Identify which cell holds the provided text, then report its [X, Y] central coordinate. 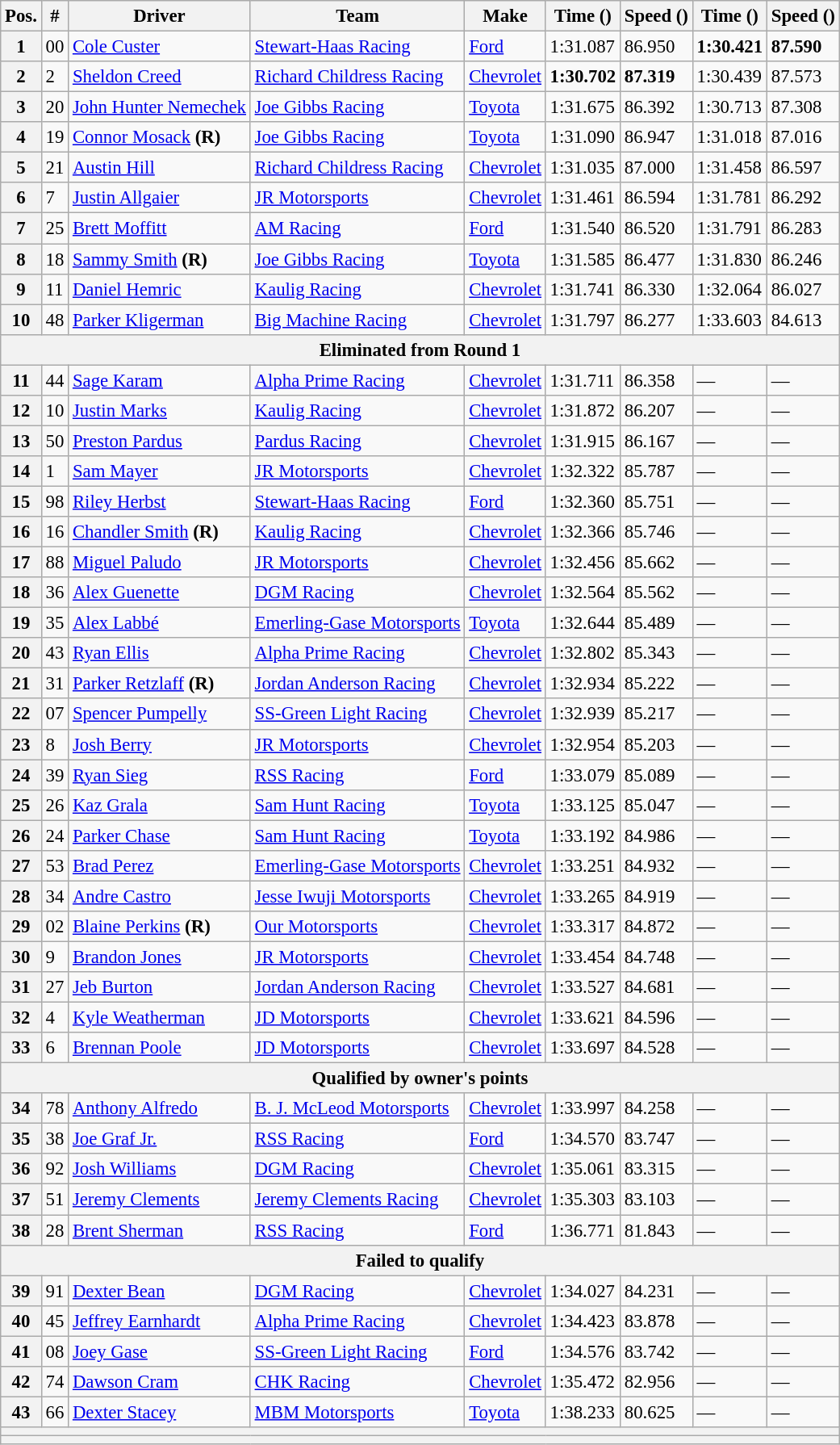
1:30.421 [729, 47]
Riley Herbst [160, 501]
1:31.781 [729, 198]
51 [55, 1200]
1:35.061 [583, 1170]
Spencer Pumpelly [160, 714]
Alex Labbé [160, 623]
22 [21, 714]
85.662 [657, 563]
86.167 [657, 441]
86.207 [657, 411]
86.477 [657, 259]
14 [21, 471]
86.947 [657, 137]
84.681 [657, 987]
Failed to qualify [420, 1260]
Austin Hill [160, 168]
1:31.090 [583, 137]
1:31.791 [729, 228]
1:32.360 [583, 501]
1:33.697 [583, 1048]
1:33.125 [583, 805]
# [55, 16]
74 [55, 1382]
87.016 [803, 137]
Sage Karam [160, 380]
Eliminated from Round 1 [420, 350]
Ryan Ellis [160, 653]
Jeremy Clements Racing [357, 1200]
Brent Sherman [160, 1230]
Ryan Sieg [160, 775]
13 [21, 441]
1:33.603 [729, 320]
08 [55, 1351]
66 [55, 1412]
83.103 [657, 1200]
1:34.570 [583, 1139]
1:31.915 [583, 441]
1:33.454 [583, 957]
1:32.366 [583, 532]
86.246 [803, 259]
Dexter Bean [160, 1291]
1:33.192 [583, 836]
1:31.035 [583, 168]
Driver [160, 16]
85.751 [657, 501]
Dexter Stacey [160, 1412]
12 [21, 411]
84.528 [657, 1048]
41 [21, 1351]
1:32.802 [583, 653]
Parker Kligerman [160, 320]
84.258 [657, 1108]
Pardus Racing [357, 441]
86.358 [657, 380]
1:33.317 [583, 927]
86.950 [657, 47]
Brennan Poole [160, 1048]
87.573 [803, 77]
83.742 [657, 1351]
1:31.872 [583, 411]
40 [21, 1321]
84.231 [657, 1291]
Jeffrey Earnhardt [160, 1321]
Pos. [21, 16]
5 [21, 168]
1:32.564 [583, 593]
Jeb Burton [160, 987]
Anthony Alfredo [160, 1108]
45 [55, 1321]
1:32.456 [583, 563]
00 [55, 47]
86.292 [803, 198]
91 [55, 1291]
1:33.265 [583, 896]
85.489 [657, 623]
1:31.711 [583, 380]
Preston Pardus [160, 441]
1:31.585 [583, 259]
92 [55, 1170]
CHK Racing [357, 1382]
Dawson Cram [160, 1382]
Cole Custer [160, 47]
1:31.741 [583, 289]
1:32.322 [583, 471]
1:31.830 [729, 259]
Joe Graf Jr. [160, 1139]
83.878 [657, 1321]
48 [55, 320]
84.872 [657, 927]
Justin Marks [160, 411]
1:32.644 [583, 623]
85.562 [657, 593]
1:34.423 [583, 1321]
Andre Castro [160, 896]
1:31.797 [583, 320]
84.748 [657, 957]
84.596 [657, 1018]
44 [55, 380]
1:35.303 [583, 1200]
85.047 [657, 805]
Sheldon Creed [160, 77]
23 [21, 744]
81.843 [657, 1230]
1:34.027 [583, 1291]
Parker Retzlaff (R) [160, 684]
02 [55, 927]
1:32.954 [583, 744]
3 [21, 107]
86.597 [803, 168]
1:31.675 [583, 107]
Our Motorsports [357, 927]
Big Machine Racing [357, 320]
Connor Mosack (R) [160, 137]
78 [55, 1108]
Make [505, 16]
32 [21, 1018]
Alex Guenette [160, 593]
Brad Perez [160, 866]
Jeremy Clements [160, 1200]
87.308 [803, 107]
Jesse Iwuji Motorsports [357, 896]
1:30.439 [729, 77]
85.787 [657, 471]
42 [21, 1382]
98 [55, 501]
86.594 [657, 198]
1:32.934 [583, 684]
86.392 [657, 107]
07 [55, 714]
1:35.472 [583, 1382]
86.277 [657, 320]
87.319 [657, 77]
1:31.540 [583, 228]
17 [21, 563]
Kyle Weatherman [160, 1018]
Blaine Perkins (R) [160, 927]
1:33.997 [583, 1108]
1:33.527 [583, 987]
1:30.702 [583, 77]
Qualified by owner's points [420, 1079]
82.956 [657, 1382]
1:32.064 [729, 289]
Team [357, 16]
1:32.939 [583, 714]
85.089 [657, 775]
85.222 [657, 684]
15 [21, 501]
Brett Moffitt [160, 228]
84.919 [657, 896]
1:38.233 [583, 1412]
84.932 [657, 866]
John Hunter Nemechek [160, 107]
Justin Allgaier [160, 198]
Parker Chase [160, 836]
85.746 [657, 532]
85.217 [657, 714]
Chandler Smith (R) [160, 532]
Josh Berry [160, 744]
86.283 [803, 228]
1:33.079 [583, 775]
33 [21, 1048]
86.027 [803, 289]
Josh Williams [160, 1170]
37 [21, 1200]
B. J. McLeod Motorsports [357, 1108]
1:31.461 [583, 198]
1:33.621 [583, 1018]
50 [55, 441]
1:31.458 [729, 168]
Kaz Grala [160, 805]
1:36.771 [583, 1230]
86.330 [657, 289]
86.520 [657, 228]
84.613 [803, 320]
85.203 [657, 744]
AM Racing [357, 228]
1:31.018 [729, 137]
Sammy Smith (R) [160, 259]
84.986 [657, 836]
29 [21, 927]
1:33.251 [583, 866]
Brandon Jones [160, 957]
83.315 [657, 1170]
83.747 [657, 1139]
Daniel Hemric [160, 289]
Miguel Paludo [160, 563]
87.590 [803, 47]
MBM Motorsports [357, 1412]
1:30.713 [729, 107]
30 [21, 957]
80.625 [657, 1412]
85.343 [657, 653]
87.000 [657, 168]
53 [55, 866]
88 [55, 563]
Joey Gase [160, 1351]
1:34.576 [583, 1351]
Sam Mayer [160, 471]
1:31.087 [583, 47]
